Determine the [x, y] coordinate at the center of the cell enclosing the given text.  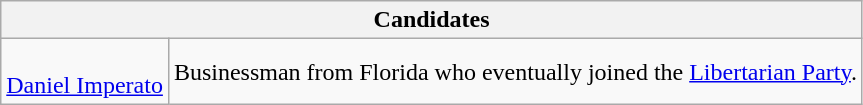
Candidates [432, 20]
Businessman from Florida who eventually joined the Libertarian Party. [515, 72]
Daniel Imperato [85, 72]
